Detect which cell encompasses the target text, then output its [x, y] center coordinate. 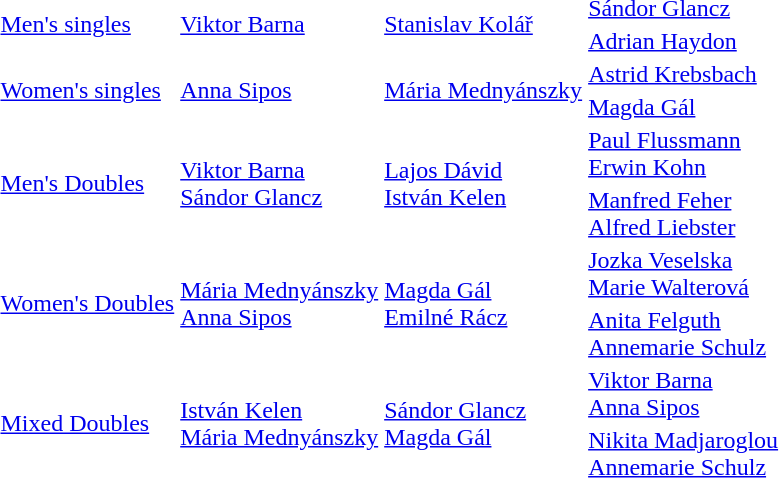
Mária Mednyánszky [484, 90]
Mária Mednyánszky Anna Sipos [280, 304]
Magda Gál Emilné Rácz [484, 304]
Anna Sipos [280, 90]
Lajos Dávid István Kelen [484, 184]
Viktor Barna Sándor Glancz [280, 184]
